Pinpoint the cell where the given text exists, returning its [x, y] midpoint coordinate. 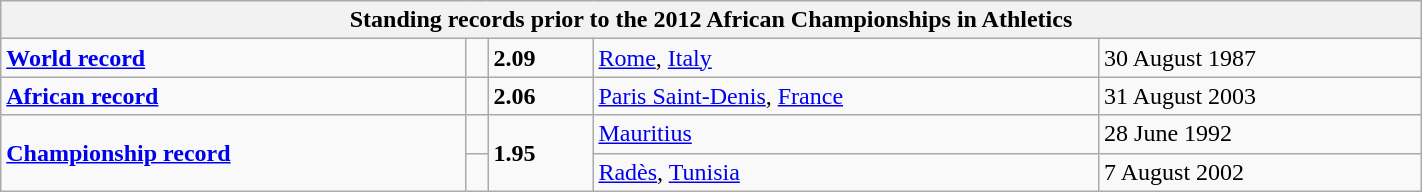
28 June 1992 [1260, 134]
31 August 2003 [1260, 96]
Standing records prior to the 2012 African Championships in Athletics [711, 20]
Mauritius [846, 134]
2.09 [540, 58]
30 August 1987 [1260, 58]
1.95 [540, 153]
World record [234, 58]
Rome, Italy [846, 58]
Championship record [234, 153]
African record [234, 96]
Radès, Tunisia [846, 172]
Paris Saint-Denis, France [846, 96]
2.06 [540, 96]
7 August 2002 [1260, 172]
